Extract the (X, Y) coordinate from the center of the cell holding the provided text.  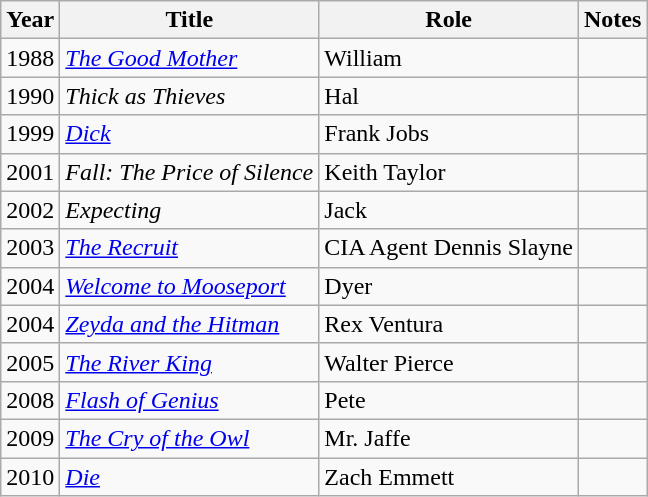
Year (30, 20)
Hal (449, 96)
2010 (30, 477)
The River King (190, 362)
Welcome to Mooseport (190, 286)
Walter Pierce (449, 362)
Fall: The Price of Silence (190, 172)
Expecting (190, 210)
Dick (190, 134)
Zach Emmett (449, 477)
Frank Jobs (449, 134)
Flash of Genius (190, 400)
2003 (30, 248)
2009 (30, 438)
2001 (30, 172)
Mr. Jaffe (449, 438)
Keith Taylor (449, 172)
Thick as Thieves (190, 96)
1999 (30, 134)
Pete (449, 400)
The Good Mother (190, 58)
1990 (30, 96)
The Cry of the Owl (190, 438)
Zeyda and the Hitman (190, 324)
2002 (30, 210)
2008 (30, 400)
Rex Ventura (449, 324)
2005 (30, 362)
William (449, 58)
Dyer (449, 286)
Notes (613, 20)
CIA Agent Dennis Slayne (449, 248)
The Recruit (190, 248)
Die (190, 477)
Role (449, 20)
Title (190, 20)
1988 (30, 58)
Jack (449, 210)
